Output the [X, Y] coordinate of the center of the cell containing the given text.  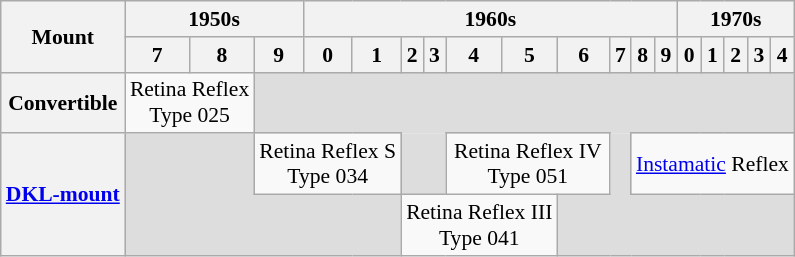
5 [529, 55]
Retina ReflexType 025 [190, 102]
Convertible [63, 102]
Retina Reflex SType 034 [328, 164]
Mount [63, 36]
Retina Reflex IIIType 041 [479, 226]
1960s [490, 19]
6 [584, 55]
1950s [214, 19]
Retina Reflex IVType 051 [528, 164]
Instamatic Reflex [712, 164]
1970s [735, 19]
DKL-mount [63, 195]
